Return the [X, Y] coordinate for the center point of the cell that contains the specified text.  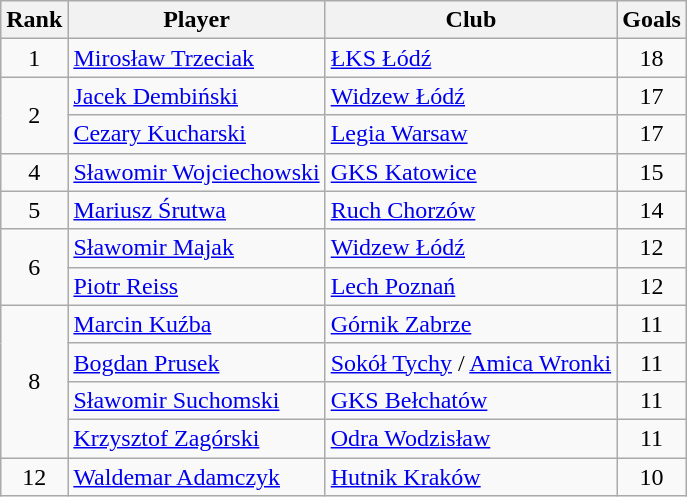
2 [34, 115]
GKS Katowice [471, 172]
5 [34, 210]
10 [652, 477]
Odra Wodzisław [471, 438]
Cezary Kucharski [196, 134]
Lech Poznań [471, 286]
Goals [652, 20]
Player [196, 20]
ŁKS Łódź [471, 58]
Waldemar Adamczyk [196, 477]
GKS Bełchatów [471, 400]
6 [34, 267]
Krzysztof Zagórski [196, 438]
Sokół Tychy / Amica Wronki [471, 362]
14 [652, 210]
Bogdan Prusek [196, 362]
8 [34, 381]
Ruch Chorzów [471, 210]
4 [34, 172]
Piotr Reiss [196, 286]
Sławomir Suchomski [196, 400]
15 [652, 172]
Mirosław Trzeciak [196, 58]
Marcin Kuźba [196, 324]
Górnik Zabrze [471, 324]
Sławomir Majak [196, 248]
Club [471, 20]
Jacek Dembiński [196, 96]
18 [652, 58]
Rank [34, 20]
Legia Warsaw [471, 134]
Hutnik Kraków [471, 477]
Mariusz Śrutwa [196, 210]
1 [34, 58]
Sławomir Wojciechowski [196, 172]
